Output the [X, Y] coordinate of the center of the cell containing the given text.  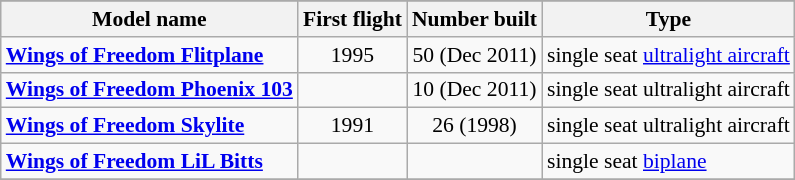
Model name [150, 19]
Number built [474, 19]
10 (Dec 2011) [474, 90]
Wings of Freedom Flitplane [150, 55]
Wings of Freedom Phoenix 103 [150, 90]
50 (Dec 2011) [474, 55]
single seat biplane [668, 162]
1991 [352, 126]
26 (1998) [474, 126]
Wings of Freedom LiL Bitts [150, 162]
Wings of Freedom Skylite [150, 126]
1995 [352, 55]
First flight [352, 19]
Type [668, 19]
